Determine the (X, Y) coordinate at the center of the cell enclosing the given text.  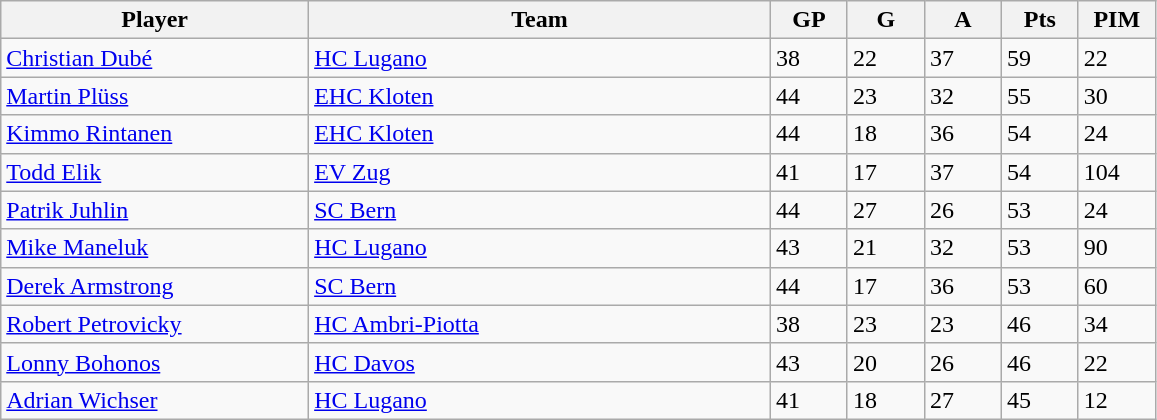
Robert Petrovicky (155, 324)
Todd Elik (155, 172)
A (962, 20)
12 (1116, 400)
60 (1116, 286)
PIM (1116, 20)
55 (1040, 96)
Kimmo Rintanen (155, 134)
Mike Maneluk (155, 248)
59 (1040, 58)
Adrian Wichser (155, 400)
Player (155, 20)
Team (540, 20)
Christian Dubé (155, 58)
30 (1116, 96)
20 (886, 362)
HC Ambri-Piotta (540, 324)
Pts (1040, 20)
G (886, 20)
Patrik Juhlin (155, 210)
45 (1040, 400)
Derek Armstrong (155, 286)
34 (1116, 324)
Lonny Bohonos (155, 362)
Martin Plüss (155, 96)
EV Zug (540, 172)
104 (1116, 172)
HC Davos (540, 362)
GP (808, 20)
90 (1116, 248)
21 (886, 248)
